From the cell containing the given text, extract its center point as [X, Y] coordinate. 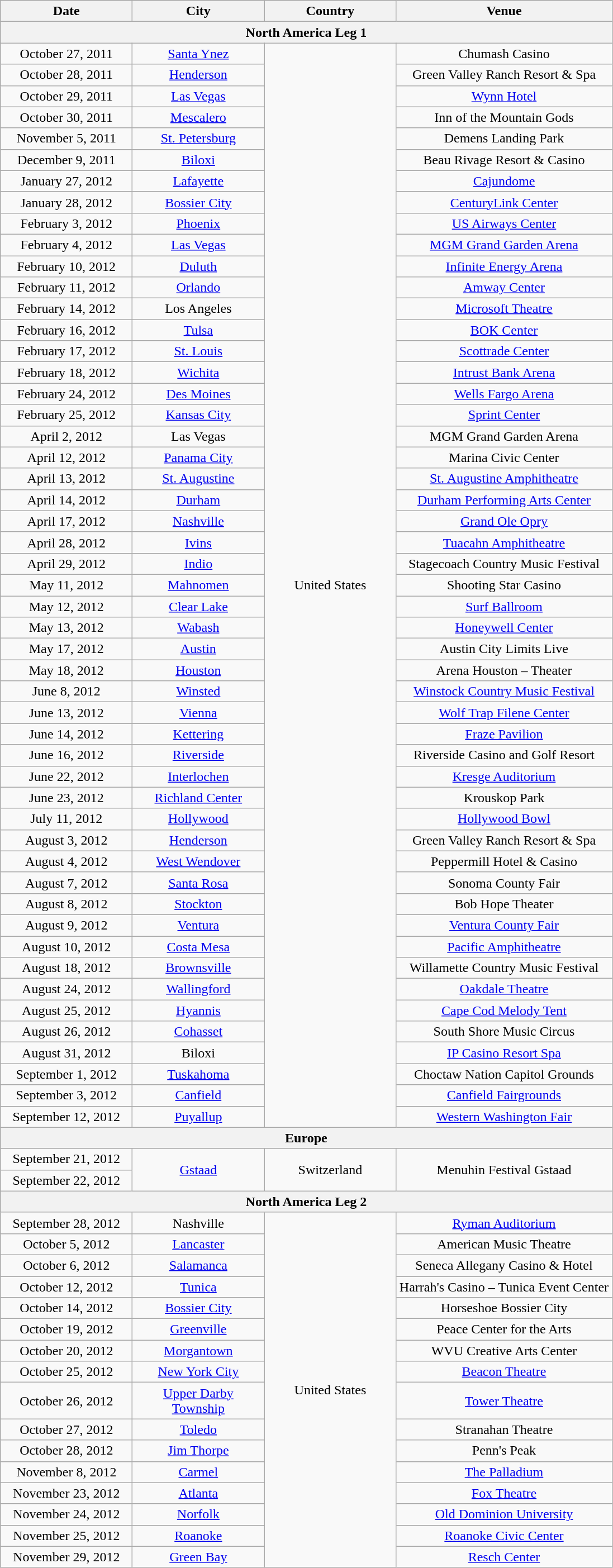
October 6, 2012 [66, 1265]
Winsted [198, 692]
Western Washington Fair [504, 1117]
Puyallup [198, 1117]
Santa Ynez [198, 54]
US Airways Center [504, 223]
Ventura [198, 925]
November 23, 2012 [66, 1493]
September 22, 2012 [66, 1180]
Orlando [198, 288]
Chumash Casino [504, 54]
Willamette Country Music Festival [504, 968]
July 11, 2012 [66, 819]
October 19, 2012 [66, 1329]
Seneca Allegany Casino & Hotel [504, 1265]
Roanoke [198, 1536]
Demens Landing Park [504, 139]
American Music Theatre [504, 1244]
February 25, 2012 [66, 415]
West Wendover [198, 861]
Arena Houston – Theater [504, 670]
February 4, 2012 [66, 245]
Infinite Energy Arena [504, 266]
February 11, 2012 [66, 288]
Switzerland [330, 1170]
BOK Center [504, 330]
Cajundome [504, 181]
Ventura County Fair [504, 925]
November 5, 2011 [66, 139]
Des Moines [198, 394]
Inn of the Mountain Gods [504, 117]
Salamanca [198, 1265]
September 12, 2012 [66, 1117]
St. Louis [198, 351]
Peppermill Hotel & Casino [504, 861]
WVU Creative Arts Center [504, 1351]
Tuacahn Amphitheatre [504, 542]
Stranahan Theatre [504, 1429]
August 7, 2012 [66, 883]
Shooting Star Casino [504, 585]
Wallingford [198, 989]
December 9, 2011 [66, 160]
Hyannis [198, 1011]
Microsoft Theatre [504, 309]
June 23, 2012 [66, 798]
Ivins [198, 542]
September 28, 2012 [66, 1223]
June 14, 2012 [66, 734]
Kresge Auditorium [504, 776]
Tower Theatre [504, 1401]
St. Augustine [198, 479]
Riverside Casino and Golf Resort [504, 755]
Wells Fargo Arena [504, 394]
Costa Mesa [198, 947]
Lafayette [198, 181]
Jim Thorpe [198, 1451]
Stockton [198, 904]
Fraze Pavilion [504, 734]
Penn's Peak [504, 1451]
Peace Center for the Arts [504, 1329]
Winstock Country Music Festival [504, 692]
June 16, 2012 [66, 755]
Greenville [198, 1329]
St. Augustine Amphitheatre [504, 479]
Resch Center [504, 1557]
November 24, 2012 [66, 1514]
Phoenix [198, 223]
February 10, 2012 [66, 266]
April 13, 2012 [66, 479]
Mescalero [198, 117]
Wichita [198, 373]
CenturyLink Center [504, 202]
Ryman Auditorium [504, 1223]
April 12, 2012 [66, 457]
August 8, 2012 [66, 904]
August 25, 2012 [66, 1011]
Canfield Fairgrounds [504, 1095]
Panama City [198, 457]
Venue [504, 11]
Horseshoe Bossier City [504, 1308]
Indio [198, 564]
April 28, 2012 [66, 542]
August 4, 2012 [66, 861]
Morgantown [198, 1351]
May 13, 2012 [66, 628]
South Shore Music Circus [504, 1032]
October 14, 2012 [66, 1308]
Toledo [198, 1429]
October 25, 2012 [66, 1372]
Intrust Bank Arena [504, 373]
Sprint Center [504, 415]
Hollywood Bowl [504, 819]
Choctaw Nation Capitol Grounds [504, 1074]
Lancaster [198, 1244]
Pacific Amphitheatre [504, 947]
Richland Center [198, 798]
November 29, 2012 [66, 1557]
August 10, 2012 [66, 947]
Upper Darby Township [198, 1401]
Wolf Trap Filene Center [504, 713]
May 18, 2012 [66, 670]
May 12, 2012 [66, 606]
September 3, 2012 [66, 1095]
City [198, 11]
Grand Ole Opry [504, 521]
October 27, 2012 [66, 1429]
June 22, 2012 [66, 776]
August 9, 2012 [66, 925]
October 26, 2012 [66, 1401]
Honeywell Center [504, 628]
Kettering [198, 734]
October 27, 2011 [66, 54]
Clear Lake [198, 606]
Sonoma County Fair [504, 883]
Tulsa [198, 330]
October 5, 2012 [66, 1244]
Duluth [198, 266]
Norfolk [198, 1514]
Wabash [198, 628]
Durham Performing Arts Center [504, 500]
The Palladium [504, 1472]
Beacon Theatre [504, 1372]
Durham [198, 500]
Fox Theatre [504, 1493]
Interlochen [198, 776]
February 18, 2012 [66, 373]
Harrah's Casino – Tunica Event Center [504, 1286]
August 24, 2012 [66, 989]
April 29, 2012 [66, 564]
Green Bay [198, 1557]
January 28, 2012 [66, 202]
April 17, 2012 [66, 521]
August 31, 2012 [66, 1053]
Tuskahoma [198, 1074]
Riverside [198, 755]
Los Angeles [198, 309]
Vienna [198, 713]
August 26, 2012 [66, 1032]
January 27, 2012 [66, 181]
Cohasset [198, 1032]
Houston [198, 670]
Krouskop Park [504, 798]
Santa Rosa [198, 883]
February 17, 2012 [66, 351]
North America Leg 2 [306, 1202]
Mahnomen [198, 585]
May 17, 2012 [66, 649]
New York City [198, 1372]
February 24, 2012 [66, 394]
October 20, 2012 [66, 1351]
Oakdale Theatre [504, 989]
Amway Center [504, 288]
September 1, 2012 [66, 1074]
Austin City Limits Live [504, 649]
May 11, 2012 [66, 585]
Old Dominion University [504, 1514]
Beau Rivage Resort & Casino [504, 160]
August 3, 2012 [66, 840]
Country [330, 11]
Scottrade Center [504, 351]
Kansas City [198, 415]
Brownsville [198, 968]
June 8, 2012 [66, 692]
Date [66, 11]
February 3, 2012 [66, 223]
Marina Civic Center [504, 457]
October 12, 2012 [66, 1286]
August 18, 2012 [66, 968]
Atlanta [198, 1493]
September 21, 2012 [66, 1159]
April 2, 2012 [66, 436]
Surf Ballroom [504, 606]
October 28, 2012 [66, 1451]
February 14, 2012 [66, 309]
Gstaad [198, 1170]
October 28, 2011 [66, 75]
November 8, 2012 [66, 1472]
Bob Hope Theater [504, 904]
Carmel [198, 1472]
North America Leg 1 [306, 32]
Cape Cod Melody Tent [504, 1011]
IP Casino Resort Spa [504, 1053]
Europe [306, 1138]
Canfield [198, 1095]
June 13, 2012 [66, 713]
Hollywood [198, 819]
November 25, 2012 [66, 1536]
Austin [198, 649]
Tunica [198, 1286]
October 29, 2011 [66, 96]
Menuhin Festival Gstaad [504, 1170]
St. Petersburg [198, 139]
February 16, 2012 [66, 330]
Roanoke Civic Center [504, 1536]
Stagecoach Country Music Festival [504, 564]
April 14, 2012 [66, 500]
October 30, 2011 [66, 117]
Wynn Hotel [504, 96]
